Scan for the cell matching the given text and deliver its (x, y) coordinate at center. 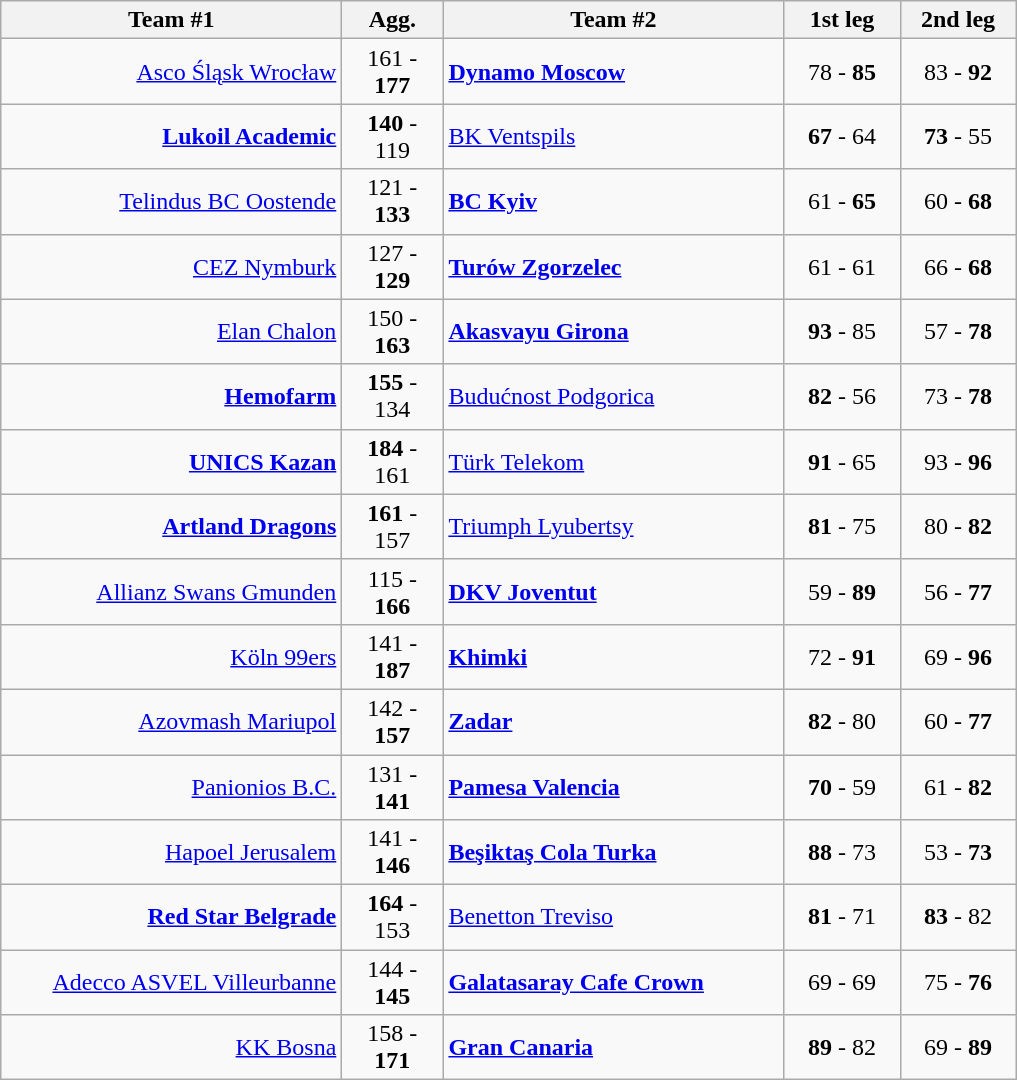
Zadar (614, 722)
Adecco ASVEL Villeurbanne (172, 982)
Beşiktaş Cola Turka (614, 852)
Allianz Swans Gmunden (172, 592)
140 - 119 (392, 136)
Red Star Belgrade (172, 918)
53 - 73 (958, 852)
131 - 141 (392, 786)
Hapoel Jerusalem (172, 852)
DKV Joventut (614, 592)
70 - 59 (842, 786)
150 - 163 (392, 332)
59 - 89 (842, 592)
75 - 76 (958, 982)
73 - 55 (958, 136)
Turów Zgorzelec (614, 266)
93 - 96 (958, 462)
69 - 69 (842, 982)
61 - 65 (842, 202)
161 - 157 (392, 526)
81 - 75 (842, 526)
Azovmash Mariupol (172, 722)
88 - 73 (842, 852)
83 - 92 (958, 72)
60 - 77 (958, 722)
57 - 78 (958, 332)
BK Ventspils (614, 136)
61 - 82 (958, 786)
82 - 56 (842, 396)
141 - 146 (392, 852)
184 - 161 (392, 462)
144 - 145 (392, 982)
69 - 96 (958, 656)
Akasvayu Girona (614, 332)
Team #1 (172, 20)
Artland Dragons (172, 526)
Asco Śląsk Wrocław (172, 72)
67 - 64 (842, 136)
Köln 99ers (172, 656)
Lukoil Academic (172, 136)
Elan Chalon (172, 332)
56 - 77 (958, 592)
69 - 89 (958, 1048)
80 - 82 (958, 526)
121 - 133 (392, 202)
1st leg (842, 20)
89 - 82 (842, 1048)
Galatasaray Cafe Crown (614, 982)
KK Bosna (172, 1048)
Team #2 (614, 20)
155 - 134 (392, 396)
60 - 68 (958, 202)
Panionios B.C. (172, 786)
66 - 68 (958, 266)
Triumph Lyubertsy (614, 526)
72 - 91 (842, 656)
115 - 166 (392, 592)
Dynamo Moscow (614, 72)
Hemofarm (172, 396)
161 - 177 (392, 72)
UNICS Kazan (172, 462)
81 - 71 (842, 918)
127 - 129 (392, 266)
2nd leg (958, 20)
82 - 80 (842, 722)
61 - 61 (842, 266)
141 - 187 (392, 656)
91 - 65 (842, 462)
93 - 85 (842, 332)
Telindus BC Oostende (172, 202)
83 - 82 (958, 918)
Gran Canaria (614, 1048)
Pamesa Valencia (614, 786)
73 - 78 (958, 396)
Agg. (392, 20)
CEZ Nymburk (172, 266)
158 - 171 (392, 1048)
Benetton Treviso (614, 918)
BC Kyiv (614, 202)
Budućnost Podgorica (614, 396)
142 - 157 (392, 722)
78 - 85 (842, 72)
164 - 153 (392, 918)
Khimki (614, 656)
Türk Telekom (614, 462)
